From the cell containing the given text, extract its center point as (X, Y) coordinate. 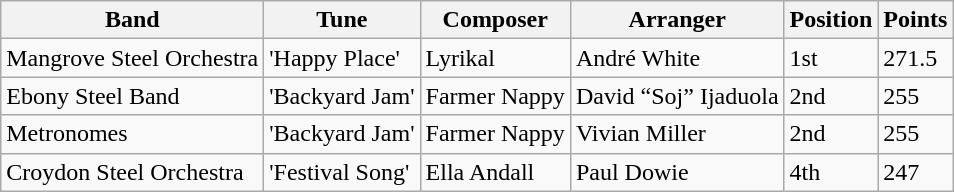
Lyrikal (495, 58)
247 (916, 172)
Vivian Miller (677, 134)
Metronomes (132, 134)
Ella Andall (495, 172)
Points (916, 20)
André White (677, 58)
Croydon Steel Orchestra (132, 172)
'Festival Song' (342, 172)
Paul Dowie (677, 172)
4th (831, 172)
271.5 (916, 58)
David “Soj” Ijaduola (677, 96)
Mangrove Steel Orchestra (132, 58)
Composer (495, 20)
Arranger (677, 20)
Position (831, 20)
Band (132, 20)
Tune (342, 20)
'Happy Place' (342, 58)
1st (831, 58)
Ebony Steel Band (132, 96)
